Provide the (X, Y) coordinate of the cell's center where the given text is located.  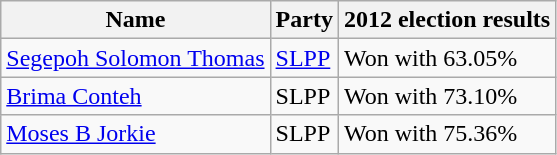
Name (136, 20)
Brima Conteh (136, 96)
Moses B Jorkie (136, 134)
2012 election results (446, 20)
Segepoh Solomon Thomas (136, 58)
Won with 73.10% (446, 96)
Won with 75.36% (446, 134)
Party (304, 20)
Won with 63.05% (446, 58)
